Locate the cell with the specified text and output its [X, Y] center coordinate. 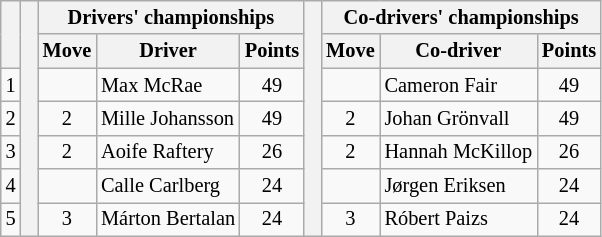
Driver [168, 51]
Mille Johansson [168, 118]
Johan Grönvall [458, 118]
Drivers' championships [171, 17]
Cameron Fair [458, 85]
Co-drivers' championships [461, 17]
Max McRae [168, 85]
Aoife Raftery [168, 152]
5 [11, 219]
Jørgen Eriksen [458, 186]
Calle Carlberg [168, 186]
1 [11, 85]
Co-driver [458, 51]
Hannah McKillop [458, 152]
Márton Bertalan [168, 219]
4 [11, 186]
Róbert Paizs [458, 219]
